Find where the given text appears and provide that cell's center as (x, y) coordinate. 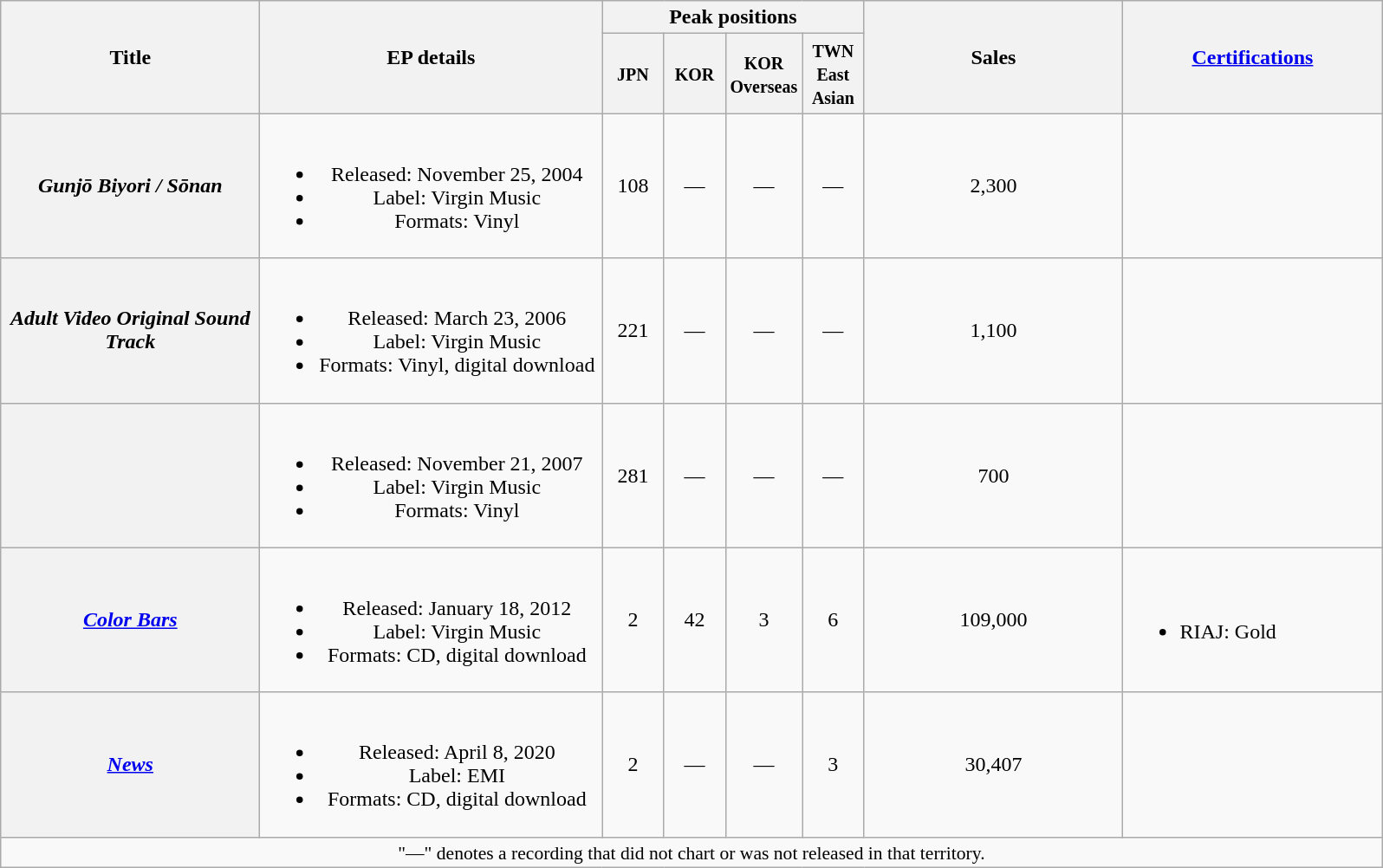
108 (633, 185)
KOR (695, 74)
281 (633, 475)
6 (834, 620)
News (130, 764)
JPN (633, 74)
Certifications (1253, 57)
"—" denotes a recording that did not chart or was not released in that territory. (691, 852)
700 (993, 475)
Released: November 21, 2007Label: Virgin MusicFormats: Vinyl (432, 475)
2,300 (993, 185)
KOROverseas (764, 74)
Peak positions (733, 17)
Title (130, 57)
1,100 (993, 331)
Color Bars (130, 620)
Released: November 25, 2004Label: Virgin MusicFormats: Vinyl (432, 185)
30,407 (993, 764)
EP details (432, 57)
Released: March 23, 2006Label: Virgin MusicFormats: Vinyl, digital download (432, 331)
RIAJ: Gold (1253, 620)
TWN East Asian (834, 74)
Adult Video Original Sound Track (130, 331)
221 (633, 331)
Gunjō Biyori / Sōnan (130, 185)
Sales (993, 57)
42 (695, 620)
Released: April 8, 2020Label: EMIFormats: CD, digital download (432, 764)
109,000 (993, 620)
Released: January 18, 2012Label: Virgin MusicFormats: CD, digital download (432, 620)
